Output the [x, y] coordinate of the center of the cell containing the given text.  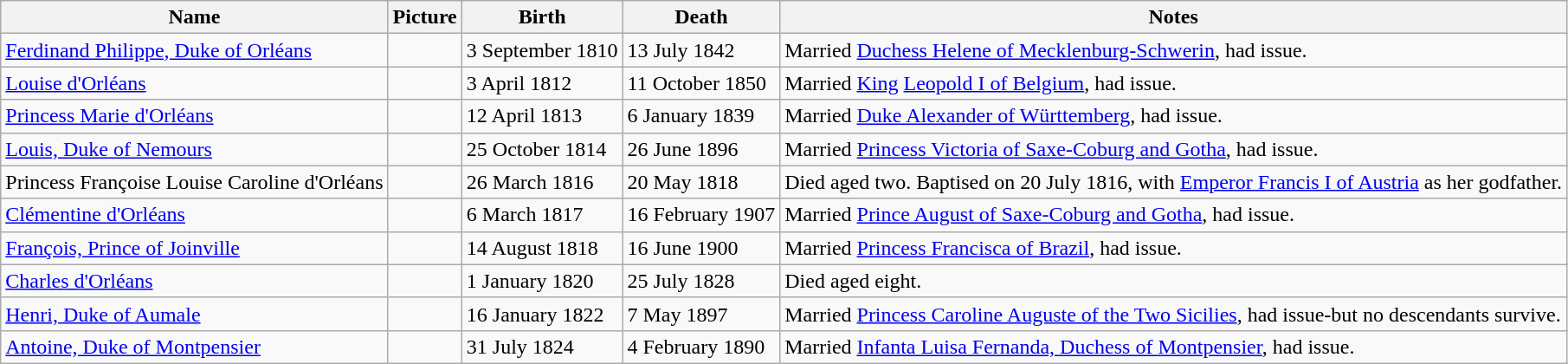
Married Duke Alexander of Württemberg, had issue. [1174, 116]
12 April 1813 [542, 116]
13 July 1842 [701, 50]
Antoine, Duke of Montpensier [194, 347]
14 August 1818 [542, 248]
Louis, Duke of Nemours [194, 149]
Princess Marie d'Orléans [194, 116]
20 May 1818 [701, 182]
6 March 1817 [542, 215]
Death [701, 17]
16 February 1907 [701, 215]
6 January 1839 [701, 116]
7 May 1897 [701, 314]
3 September 1810 [542, 50]
26 June 1896 [701, 149]
Princess Françoise Louise Caroline d'Orléans [194, 182]
Married King Leopold I of Belgium, had issue. [1174, 83]
Married Infanta Luisa Fernanda, Duchess of Montpensier, had issue. [1174, 347]
Died aged two. Baptised on 20 July 1816, with Emperor Francis I of Austria as her godfather. [1174, 182]
Married Princess Victoria of Saxe-Coburg and Gotha, had issue. [1174, 149]
11 October 1850 [701, 83]
Ferdinand Philippe, Duke of Orléans [194, 50]
Clémentine d'Orléans [194, 215]
Name [194, 17]
François, Prince of Joinville [194, 248]
3 April 1812 [542, 83]
Birth [542, 17]
25 July 1828 [701, 281]
Married Princess Francisca of Brazil, had issue. [1174, 248]
26 March 1816 [542, 182]
Picture [424, 17]
Notes [1174, 17]
1 January 1820 [542, 281]
Married Duchess Helene of Mecklenburg-Schwerin, had issue. [1174, 50]
31 July 1824 [542, 347]
Charles d'Orléans [194, 281]
16 January 1822 [542, 314]
Married Princess Caroline Auguste of the Two Sicilies, had issue-but no descendants survive. [1174, 314]
25 October 1814 [542, 149]
Louise d'Orléans [194, 83]
Married Prince August of Saxe-Coburg and Gotha, had issue. [1174, 215]
Died aged eight. [1174, 281]
Henri, Duke of Aumale [194, 314]
4 February 1890 [701, 347]
16 June 1900 [701, 248]
